Search for the cell housing the specified text and yield its [x, y] center coordinate. 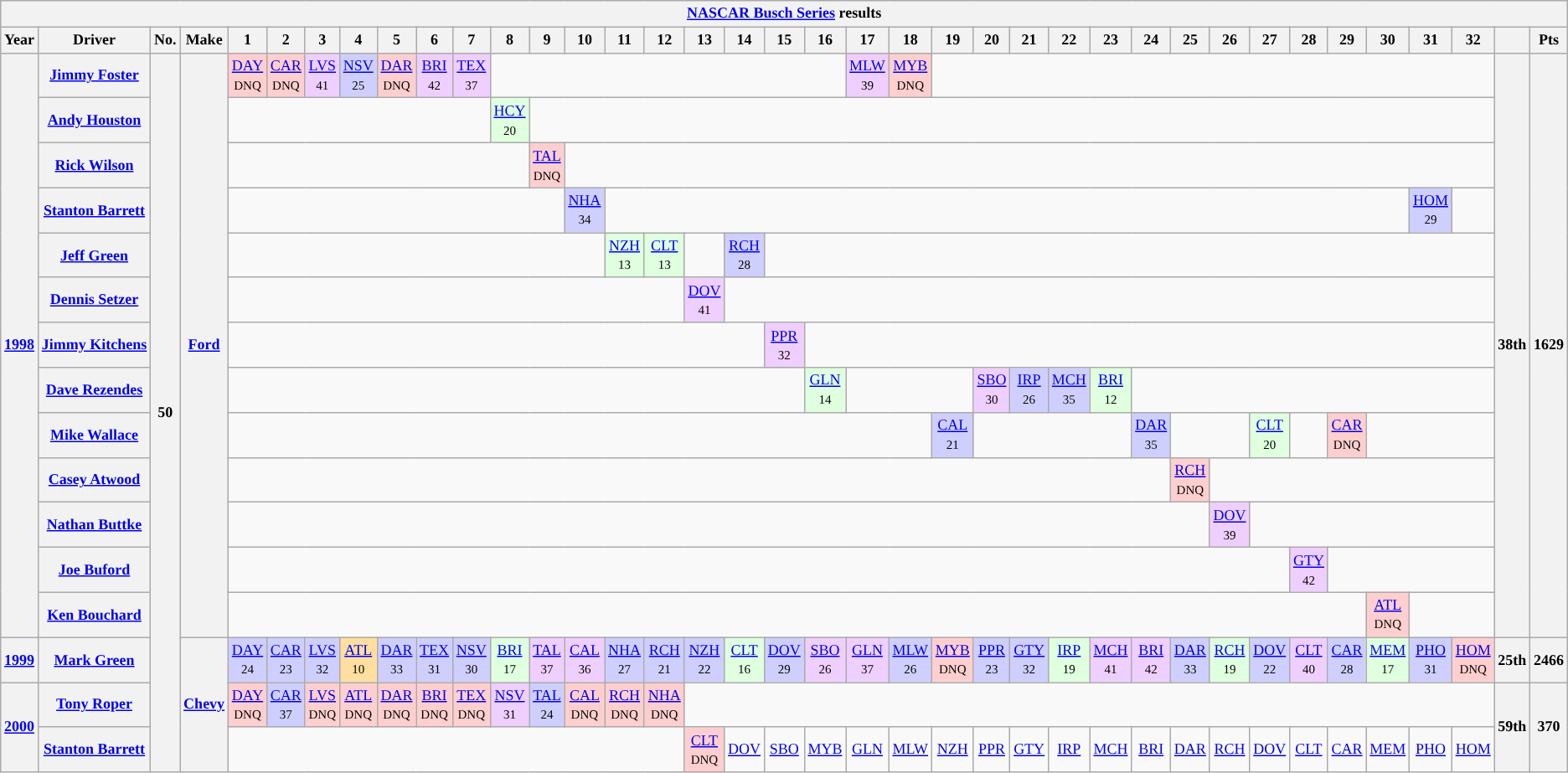
LVS32 [322, 660]
BRI17 [509, 660]
Ford [204, 345]
50 [166, 412]
CAR [1347, 750]
CLTDNQ [704, 750]
SBO [784, 750]
Ken Bouchard [94, 615]
25th [1513, 660]
2466 [1550, 660]
12 [664, 40]
Dennis Setzer [94, 300]
HCY20 [509, 121]
CAL21 [952, 435]
HOM [1473, 750]
22 [1069, 40]
ATL10 [358, 660]
20 [992, 40]
Andy Houston [94, 121]
17 [868, 40]
28 [1309, 40]
370 [1550, 727]
GTY32 [1029, 660]
NSV31 [509, 704]
8 [509, 40]
MEM [1388, 750]
CLT16 [745, 660]
1998 [20, 345]
32 [1473, 40]
Tony Roper [94, 704]
CALDNQ [585, 704]
DAR35 [1151, 435]
NSV25 [358, 75]
2000 [20, 727]
CLT [1309, 750]
GTY [1029, 750]
DOV39 [1230, 525]
Pts [1550, 40]
SBO30 [992, 390]
26 [1230, 40]
NZH [952, 750]
Rick Wilson [94, 165]
RCH [1230, 750]
24 [1151, 40]
Jeff Green [94, 255]
NZH13 [625, 255]
HOMDNQ [1473, 660]
11 [625, 40]
21 [1029, 40]
CLT13 [664, 255]
1 [247, 40]
MLW26 [910, 660]
NHA34 [585, 210]
PPR23 [992, 660]
MCH35 [1069, 390]
Nathan Buttke [94, 525]
DOV29 [784, 660]
TEX31 [435, 660]
Year [20, 40]
PHO31 [1431, 660]
29 [1347, 40]
4 [358, 40]
38th [1513, 345]
HOM29 [1431, 210]
IRP [1069, 750]
Jimmy Foster [94, 75]
PHO [1431, 750]
15 [784, 40]
Dave Rezendes [94, 390]
IRP26 [1029, 390]
PPR32 [784, 345]
Driver [94, 40]
CLT20 [1270, 435]
MLW39 [868, 75]
TALDNQ [547, 165]
30 [1388, 40]
59th [1513, 727]
GLN14 [825, 390]
31 [1431, 40]
19 [952, 40]
No. [166, 40]
Mike Wallace [94, 435]
RCH19 [1230, 660]
5 [397, 40]
2 [286, 40]
MLW [910, 750]
Chevy [204, 705]
23 [1111, 40]
Make [204, 40]
18 [910, 40]
NASCAR Busch Series results [784, 13]
GTY42 [1309, 569]
CLT40 [1309, 660]
BRI12 [1111, 390]
6 [435, 40]
TAL24 [547, 704]
LVS41 [322, 75]
7 [471, 40]
DAR [1191, 750]
RCH21 [664, 660]
GLN [868, 750]
NSV30 [471, 660]
1629 [1550, 345]
MCH [1111, 750]
CAL36 [585, 660]
GLN37 [868, 660]
Joe Buford [94, 569]
IRP19 [1069, 660]
DAY24 [247, 660]
NZH22 [704, 660]
9 [547, 40]
Jimmy Kitchens [94, 345]
CAR37 [286, 704]
LVSDNQ [322, 704]
Casey Atwood [94, 480]
TAL37 [547, 660]
SBO26 [825, 660]
MEM17 [1388, 660]
NHA27 [625, 660]
BRI [1151, 750]
PPR [992, 750]
27 [1270, 40]
MCH41 [1111, 660]
NHADNQ [664, 704]
CAR28 [1347, 660]
10 [585, 40]
1999 [20, 660]
25 [1191, 40]
MYB [825, 750]
13 [704, 40]
RCH28 [745, 255]
DOV22 [1270, 660]
DOV41 [704, 300]
16 [825, 40]
TEXDNQ [471, 704]
TEX37 [471, 75]
3 [322, 40]
Mark Green [94, 660]
14 [745, 40]
CAR23 [286, 660]
BRIDNQ [435, 704]
